Pinpoint the cell where the given text exists, returning its [x, y] midpoint coordinate. 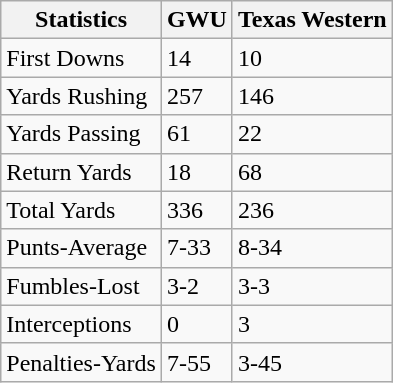
3-3 [312, 286]
Statistics [82, 20]
3-45 [312, 362]
18 [196, 172]
Yards Rushing [82, 96]
7-33 [196, 248]
336 [196, 210]
Fumbles-Lost [82, 286]
Interceptions [82, 324]
3-2 [196, 286]
Penalties-Yards [82, 362]
61 [196, 134]
3 [312, 324]
0 [196, 324]
First Downs [82, 58]
Punts-Average [82, 248]
Yards Passing [82, 134]
257 [196, 96]
GWU [196, 20]
Texas Western [312, 20]
22 [312, 134]
8-34 [312, 248]
Return Yards [82, 172]
14 [196, 58]
Total Yards [82, 210]
146 [312, 96]
236 [312, 210]
10 [312, 58]
7-55 [196, 362]
68 [312, 172]
